Detect which cell encompasses the target text, then output its [X, Y] center coordinate. 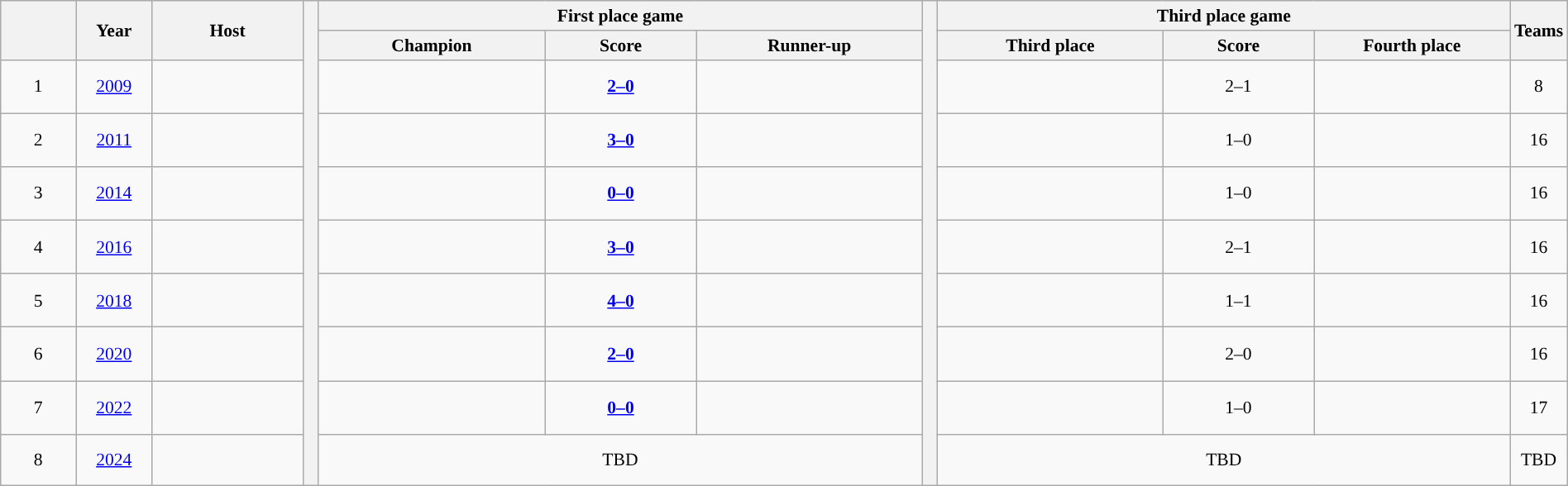
3 [38, 193]
2011 [114, 141]
1–1 [1239, 301]
4 [38, 248]
2 [38, 141]
2016 [114, 248]
4–0 [620, 301]
Fourth place [1413, 45]
2024 [114, 460]
Champion [432, 45]
Third place [1050, 45]
7 [38, 408]
17 [1538, 408]
2009 [114, 86]
2022 [114, 408]
5 [38, 301]
Third place game [1224, 16]
Host [227, 30]
Year [114, 30]
6 [38, 354]
2014 [114, 193]
Runner-up [810, 45]
2020 [114, 354]
First place game [620, 16]
2018 [114, 301]
Teams [1538, 30]
1 [38, 86]
